Identify which cell holds the provided text, then report its [x, y] central coordinate. 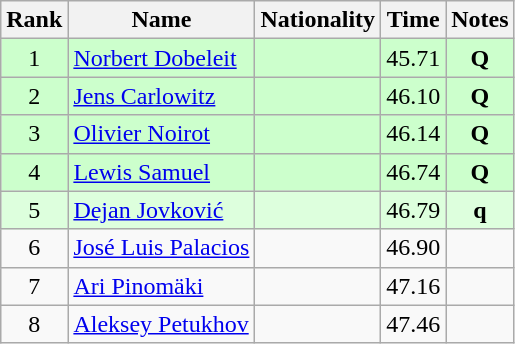
q [480, 210]
Norbert Dobeleit [162, 58]
7 [34, 286]
3 [34, 134]
6 [34, 248]
8 [34, 324]
46.14 [414, 134]
Time [414, 20]
1 [34, 58]
46.90 [414, 248]
Lewis Samuel [162, 172]
Aleksey Petukhov [162, 324]
5 [34, 210]
Name [162, 20]
José Luis Palacios [162, 248]
47.16 [414, 286]
Dejan Jovković [162, 210]
47.46 [414, 324]
46.79 [414, 210]
2 [34, 96]
Rank [34, 20]
45.71 [414, 58]
Notes [480, 20]
46.74 [414, 172]
4 [34, 172]
46.10 [414, 96]
Ari Pinomäki [162, 286]
Nationality [318, 20]
Jens Carlowitz [162, 96]
Olivier Noirot [162, 134]
